Detect which cell encompasses the target text, then output its [x, y] center coordinate. 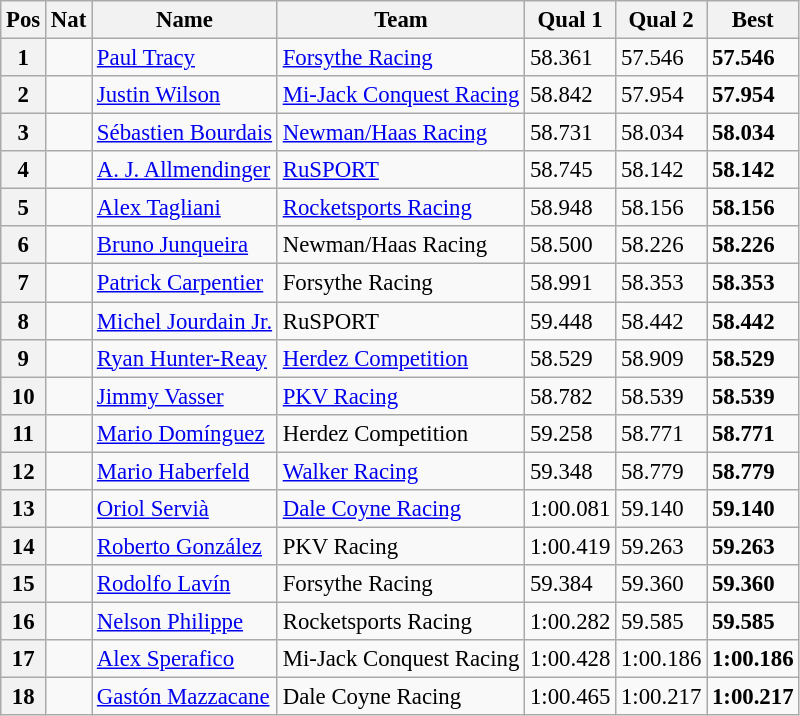
58.500 [570, 245]
59.448 [570, 321]
Name [185, 20]
Oriol Servià [185, 509]
1:00.428 [570, 659]
13 [24, 509]
59.258 [570, 433]
2 [24, 95]
58.842 [570, 95]
58.361 [570, 58]
Michel Jourdain Jr. [185, 321]
Sébastien Bourdais [185, 133]
Pos [24, 20]
Best [753, 20]
3 [24, 133]
Team [400, 20]
58.731 [570, 133]
6 [24, 245]
Gastón Mazzacane [185, 697]
58.745 [570, 170]
1:00.465 [570, 697]
Rodolfo Lavín [185, 584]
58.991 [570, 283]
11 [24, 433]
Jimmy Vasser [185, 396]
8 [24, 321]
10 [24, 396]
1:00.419 [570, 546]
4 [24, 170]
Nelson Philippe [185, 621]
Alex Tagliani [185, 208]
Ryan Hunter-Reay [185, 358]
Justin Wilson [185, 95]
Mario Haberfeld [185, 471]
Nat [69, 20]
7 [24, 283]
1:00.282 [570, 621]
59.384 [570, 584]
12 [24, 471]
9 [24, 358]
17 [24, 659]
1 [24, 58]
15 [24, 584]
Qual 2 [662, 20]
Roberto González [185, 546]
Bruno Junqueira [185, 245]
59.348 [570, 471]
Patrick Carpentier [185, 283]
Alex Sperafico [185, 659]
1:00.081 [570, 509]
Paul Tracy [185, 58]
A. J. Allmendinger [185, 170]
58.909 [662, 358]
18 [24, 697]
14 [24, 546]
58.782 [570, 396]
Qual 1 [570, 20]
Walker Racing [400, 471]
58.948 [570, 208]
16 [24, 621]
Mario Domínguez [185, 433]
5 [24, 208]
